Return the (X, Y) coordinate for the center point of the cell that contains the specified text.  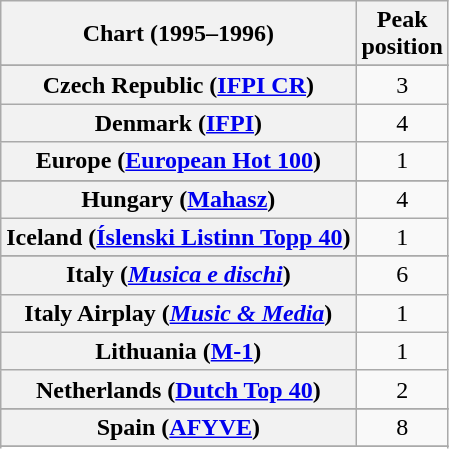
Italy (Musica e dischi) (178, 275)
Lithuania (M-1) (178, 351)
Iceland (Íslenski Listinn Topp 40) (178, 237)
6 (402, 275)
Czech Republic (IFPI CR) (178, 85)
Hungary (Mahasz) (178, 199)
8 (402, 427)
Italy Airplay (Music & Media) (178, 313)
Europe (European Hot 100) (178, 161)
Peakposition (402, 34)
Chart (1995–1996) (178, 34)
Denmark (IFPI) (178, 123)
3 (402, 85)
Netherlands (Dutch Top 40) (178, 389)
Spain (AFYVE) (178, 427)
2 (402, 389)
